For the text-containing cell, return its midpoint in (X, Y) coordinate format. 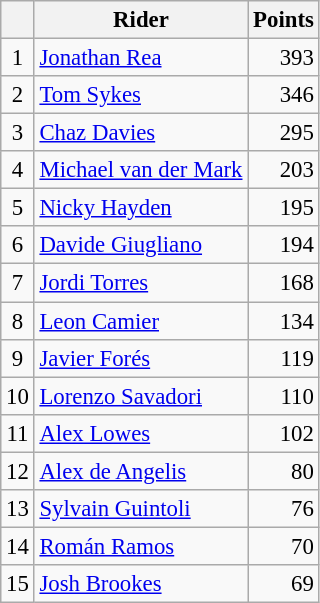
8 (18, 321)
76 (284, 509)
194 (284, 245)
70 (284, 546)
10 (18, 396)
1 (18, 58)
14 (18, 546)
Román Ramos (141, 546)
2 (18, 95)
12 (18, 471)
Jordi Torres (141, 283)
80 (284, 471)
168 (284, 283)
15 (18, 584)
393 (284, 58)
Jonathan Rea (141, 58)
Michael van der Mark (141, 170)
13 (18, 509)
Javier Forés (141, 358)
Chaz Davies (141, 133)
69 (284, 584)
119 (284, 358)
11 (18, 433)
346 (284, 95)
102 (284, 433)
Josh Brookes (141, 584)
6 (18, 245)
Alex de Angelis (141, 471)
110 (284, 396)
Davide Giugliano (141, 245)
Sylvain Guintoli (141, 509)
Tom Sykes (141, 95)
7 (18, 283)
295 (284, 133)
Rider (141, 20)
Leon Camier (141, 321)
Alex Lowes (141, 433)
Points (284, 20)
5 (18, 208)
3 (18, 133)
134 (284, 321)
203 (284, 170)
195 (284, 208)
9 (18, 358)
Nicky Hayden (141, 208)
Lorenzo Savadori (141, 396)
4 (18, 170)
